Return the [x, y] coordinate for the center point of the cell that contains the specified text.  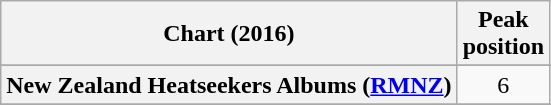
Peak position [503, 34]
Chart (2016) [229, 34]
6 [503, 85]
New Zealand Heatseekers Albums (RMNZ) [229, 85]
